For the text-containing cell, return its midpoint in (X, Y) coordinate format. 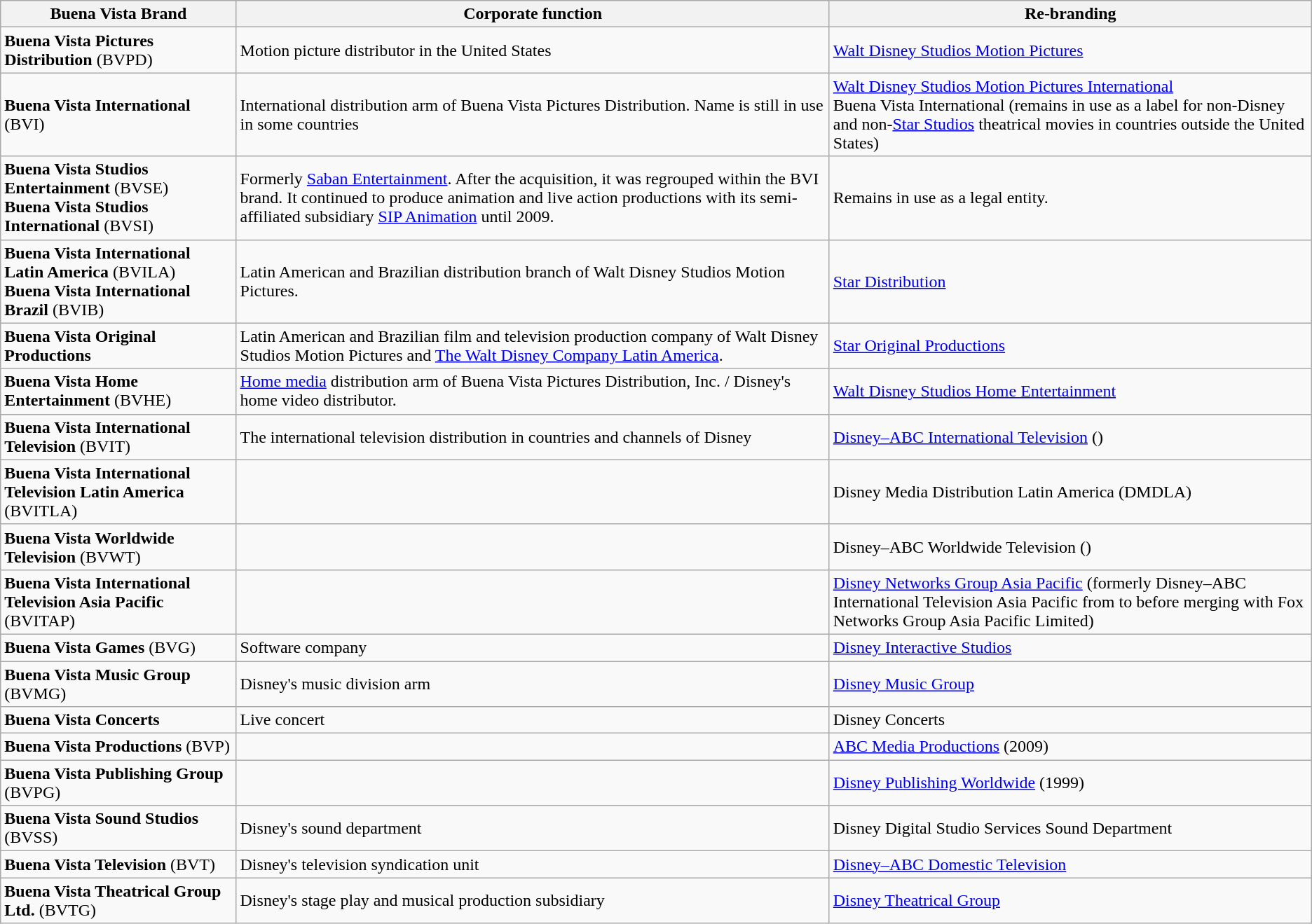
Buena Vista Pictures Distribution (BVPD) (118, 50)
Disney–ABC International Television () (1070, 437)
Disney's music division arm (533, 684)
Disney's stage play and musical production subsidiary (533, 901)
Buena Vista Brand (118, 14)
Buena Vista International Television Latin America (BVITLA) (118, 492)
Motion picture distributor in the United States (533, 50)
Disney Concerts (1070, 720)
Disney Digital Studio Services Sound Department (1070, 828)
Disney's television syndication unit (533, 864)
International distribution arm of Buena Vista Pictures Distribution. Name is still in use in some countries (533, 115)
Latin American and Brazilian distribution branch of Walt Disney Studios Motion Pictures. (533, 282)
Live concert (533, 720)
Latin American and Brazilian film and television production company of Walt Disney Studios Motion Pictures and The Walt Disney Company Latin America. (533, 346)
The international television distribution in countries and channels of Disney (533, 437)
Buena Vista Worldwide Television (BVWT) (118, 546)
Buena Vista Games (BVG) (118, 647)
Buena Vista Concerts (118, 720)
Walt Disney Studios Motion Pictures (1070, 50)
Buena Vista Publishing Group (BVPG) (118, 783)
Buena Vista Music Group (BVMG) (118, 684)
Buena Vista Home Entertainment (BVHE) (118, 391)
Buena Vista International Latin America (BVILA)Buena Vista International Brazil (BVIB) (118, 282)
Software company (533, 647)
Buena Vista International Television (BVIT) (118, 437)
Buena Vista International (BVI) (118, 115)
Star Original Productions (1070, 346)
Buena Vista Original Productions (118, 346)
Walt Disney Studios Home Entertainment (1070, 391)
Disney Publishing Worldwide (1999) (1070, 783)
Disney Theatrical Group (1070, 901)
Home media distribution arm of Buena Vista Pictures Distribution, Inc. / Disney's home video distributor. (533, 391)
Corporate function (533, 14)
Disney Media Distribution Latin America (DMDLA) (1070, 492)
Buena Vista Studios Entertainment (BVSE)Buena Vista Studios International (BVSI) (118, 198)
Buena Vista Sound Studios (BVSS) (118, 828)
Buena Vista Television (BVT) (118, 864)
Buena Vista Productions (BVP) (118, 747)
ABC Media Productions (2009) (1070, 747)
Disney's sound department (533, 828)
Buena Vista International Television Asia Pacific (BVITAP) (118, 602)
Remains in use as a legal entity. (1070, 198)
Buena Vista Theatrical Group Ltd. (BVTG) (118, 901)
Star Distribution (1070, 282)
Disney–ABC Worldwide Television () (1070, 546)
Disney Music Group (1070, 684)
Disney Interactive Studios (1070, 647)
Disney–ABC Domestic Television (1070, 864)
Re-branding (1070, 14)
